Return [x, y] of the center of cell containing provided text 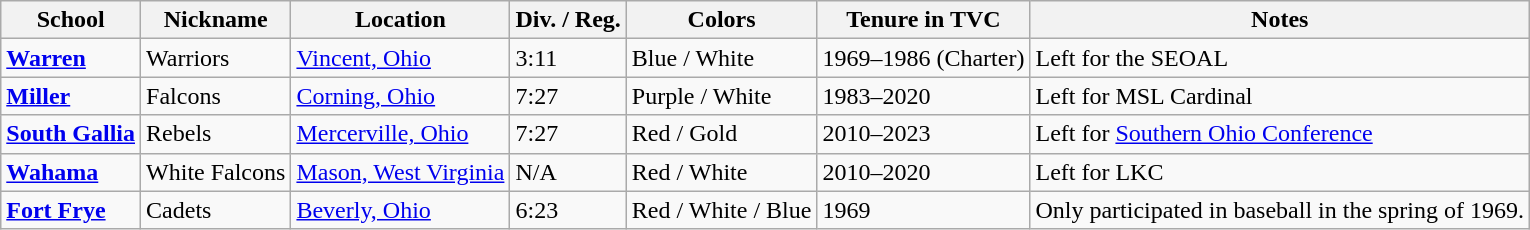
2010–2023 [924, 134]
Falcons [216, 96]
School [71, 20]
South Gallia [71, 134]
Left for the SEOAL [1280, 58]
Tenure in TVC [924, 20]
Cadets [216, 210]
Vincent, Ohio [400, 58]
Red / Gold [722, 134]
N/A [568, 172]
Blue / White [722, 58]
Location [400, 20]
Beverly, Ohio [400, 210]
Purple / White [722, 96]
Corning, Ohio [400, 96]
Mason, West Virginia [400, 172]
White Falcons [216, 172]
Colors [722, 20]
1983–2020 [924, 96]
Mercerville, Ohio [400, 134]
Only participated in baseball in the spring of 1969. [1280, 210]
Fort Frye [71, 210]
Warren [71, 58]
Warriors [216, 58]
6:23 [568, 210]
Miller [71, 96]
3:11 [568, 58]
Div. / Reg. [568, 20]
Left for Southern Ohio Conference [1280, 134]
1969 [924, 210]
Left for LKC [1280, 172]
Rebels [216, 134]
Red / White [722, 172]
Red / White / Blue [722, 210]
2010–2020 [924, 172]
Wahama [71, 172]
Nickname [216, 20]
Notes [1280, 20]
Left for MSL Cardinal [1280, 96]
1969–1986 (Charter) [924, 58]
